Return the [x, y] coordinate for the center point of the cell that contains the specified text.  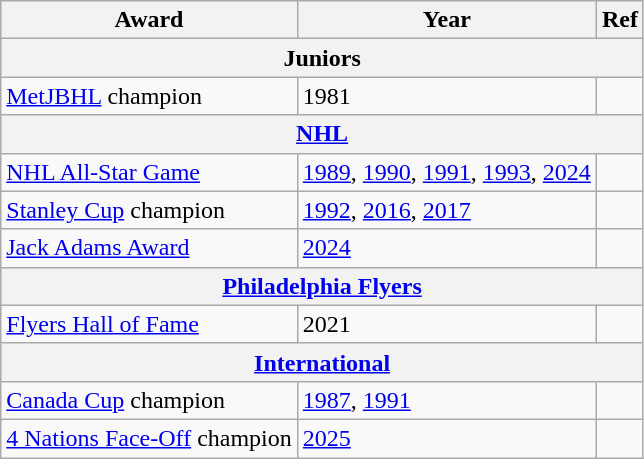
Ref [620, 20]
1989, 1990, 1991, 1993, 2024 [446, 172]
Stanley Cup champion [150, 210]
2024 [446, 248]
Award [150, 20]
NHL All-Star Game [150, 172]
2021 [446, 324]
NHL [322, 134]
1987, 1991 [446, 400]
1981 [446, 96]
International [322, 362]
Juniors [322, 58]
MetJBHL champion [150, 96]
Philadelphia Flyers [322, 286]
2025 [446, 438]
Canada Cup champion [150, 400]
Year [446, 20]
Jack Adams Award [150, 248]
4 Nations Face-Off champion [150, 438]
1992, 2016, 2017 [446, 210]
Flyers Hall of Fame [150, 324]
